Search for the cell housing the specified text and yield its [x, y] center coordinate. 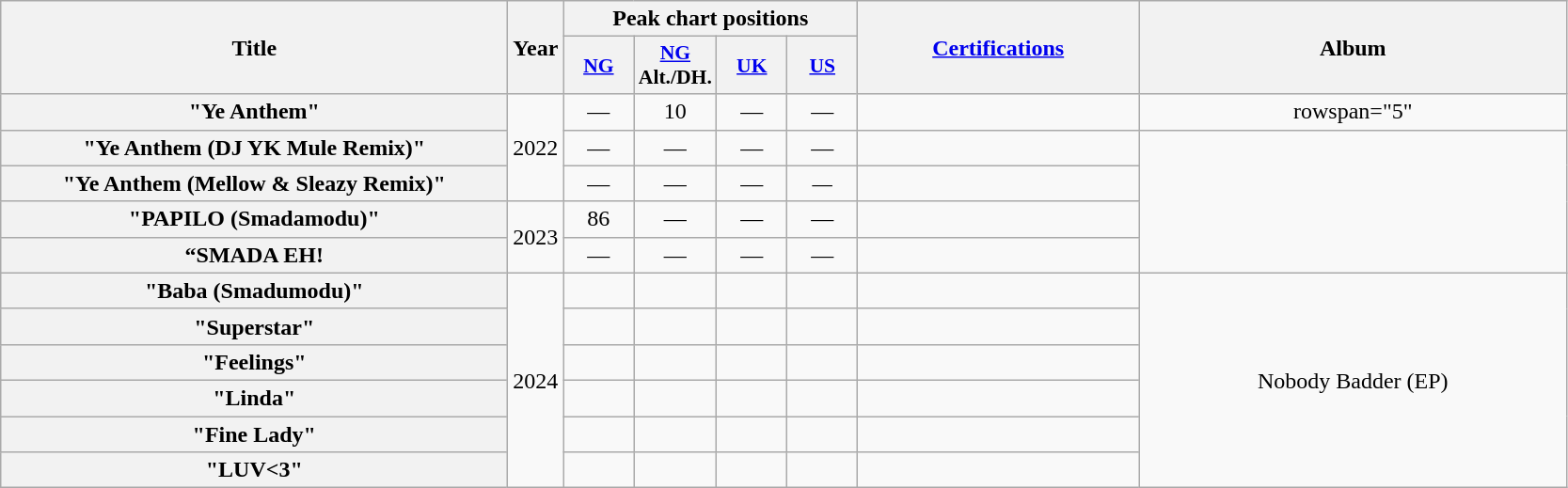
Year [536, 47]
“SMADA EH! [254, 255]
"Ye Anthem (Mellow & Sleazy Remix)" [254, 183]
Title [254, 47]
"Ye Anthem" [254, 112]
2024 [536, 380]
2023 [536, 237]
"Linda" [254, 398]
"Feelings" [254, 362]
"Fine Lady" [254, 433]
NG [598, 66]
UK [752, 66]
Nobody Badder (EP) [1353, 380]
"Superstar" [254, 326]
Peak chart positions [711, 19]
10 [675, 112]
"Baba (Smadumodu)" [254, 291]
Album [1353, 47]
"LUV<3" [254, 470]
Certifications [999, 47]
86 [598, 219]
"PAPILO (Smadamodu)" [254, 219]
2022 [536, 148]
"Ye Anthem (DJ YK Mule Remix)" [254, 148]
rowspan="5" [1353, 112]
NG Alt./DH. [675, 66]
US [822, 66]
